From the cell containing the given text, extract its center point as [x, y] coordinate. 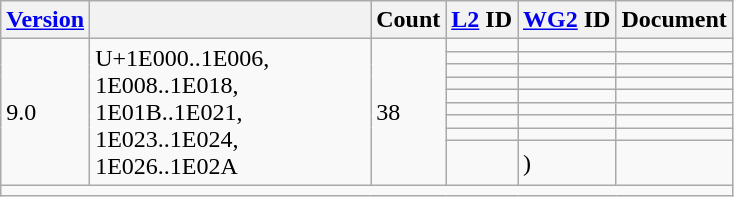
Count [408, 20]
U+1E000..1E006, 1E008..1E018, 1E01B..1E021, 1E023..1E024, 1E026..1E02A [230, 112]
L2 ID [482, 20]
9.0 [46, 112]
Document [674, 20]
38 [408, 112]
Version [46, 20]
) [567, 163]
WG2 ID [567, 20]
